Pinpoint the cell where the given text exists, returning its [x, y] midpoint coordinate. 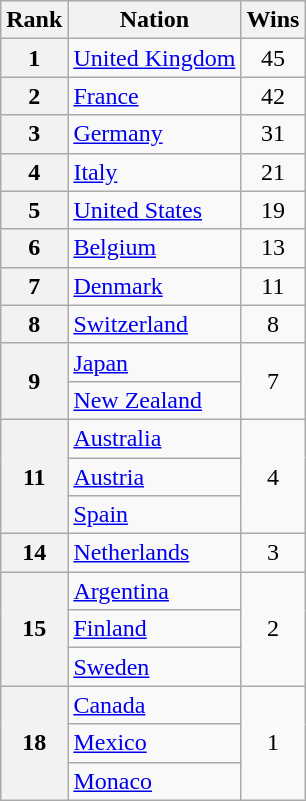
Italy [154, 172]
Denmark [154, 286]
Canada [154, 705]
New Zealand [154, 400]
Australia [154, 438]
31 [273, 134]
18 [34, 743]
5 [34, 210]
13 [273, 248]
9 [34, 381]
Switzerland [154, 324]
19 [273, 210]
Spain [154, 515]
Austria [154, 477]
Sweden [154, 667]
Monaco [154, 781]
15 [34, 629]
United States [154, 210]
6 [34, 248]
14 [34, 553]
Nation [154, 20]
Rank [34, 20]
Japan [154, 362]
Netherlands [154, 553]
Belgium [154, 248]
Wins [273, 20]
45 [273, 58]
France [154, 96]
Mexico [154, 743]
21 [273, 172]
United Kingdom [154, 58]
42 [273, 96]
Argentina [154, 591]
Germany [154, 134]
Finland [154, 629]
